Find where the given text appears and provide that cell's center as (X, Y) coordinate. 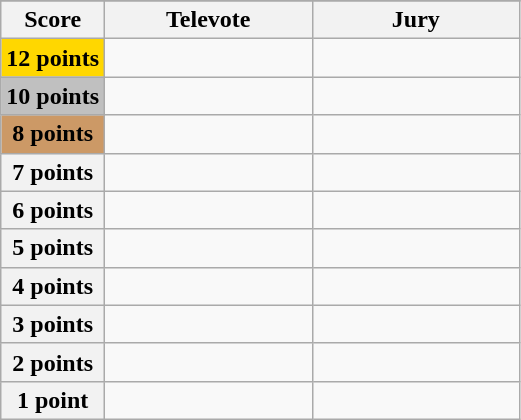
Televote (209, 20)
4 points (53, 286)
2 points (53, 362)
5 points (53, 248)
6 points (53, 210)
12 points (53, 58)
Score (53, 20)
Jury (416, 20)
10 points (53, 96)
7 points (53, 172)
8 points (53, 134)
1 point (53, 400)
3 points (53, 324)
